Locate the cell with the specified text and output its [X, Y] center coordinate. 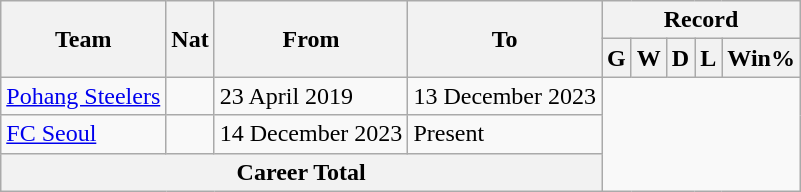
Present [505, 134]
G [617, 58]
Record [702, 20]
14 December 2023 [311, 134]
L [708, 58]
To [505, 39]
W [648, 58]
D [680, 58]
Win% [762, 58]
Nat [190, 39]
23 April 2019 [311, 96]
FC Seoul [84, 134]
Pohang Steelers [84, 96]
Team [84, 39]
Career Total [302, 172]
13 December 2023 [505, 96]
From [311, 39]
